From the cell containing the given text, extract its center point as (X, Y) coordinate. 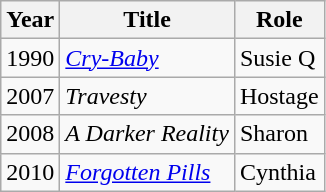
Travesty (148, 96)
1990 (30, 58)
2007 (30, 96)
Hostage (279, 96)
2008 (30, 134)
Cynthia (279, 172)
Title (148, 20)
Year (30, 20)
Forgotten Pills (148, 172)
2010 (30, 172)
A Darker Reality (148, 134)
Role (279, 20)
Cry-Baby (148, 58)
Susie Q (279, 58)
Sharon (279, 134)
